Extract the [X, Y] coordinate from the center of the cell holding the provided text.  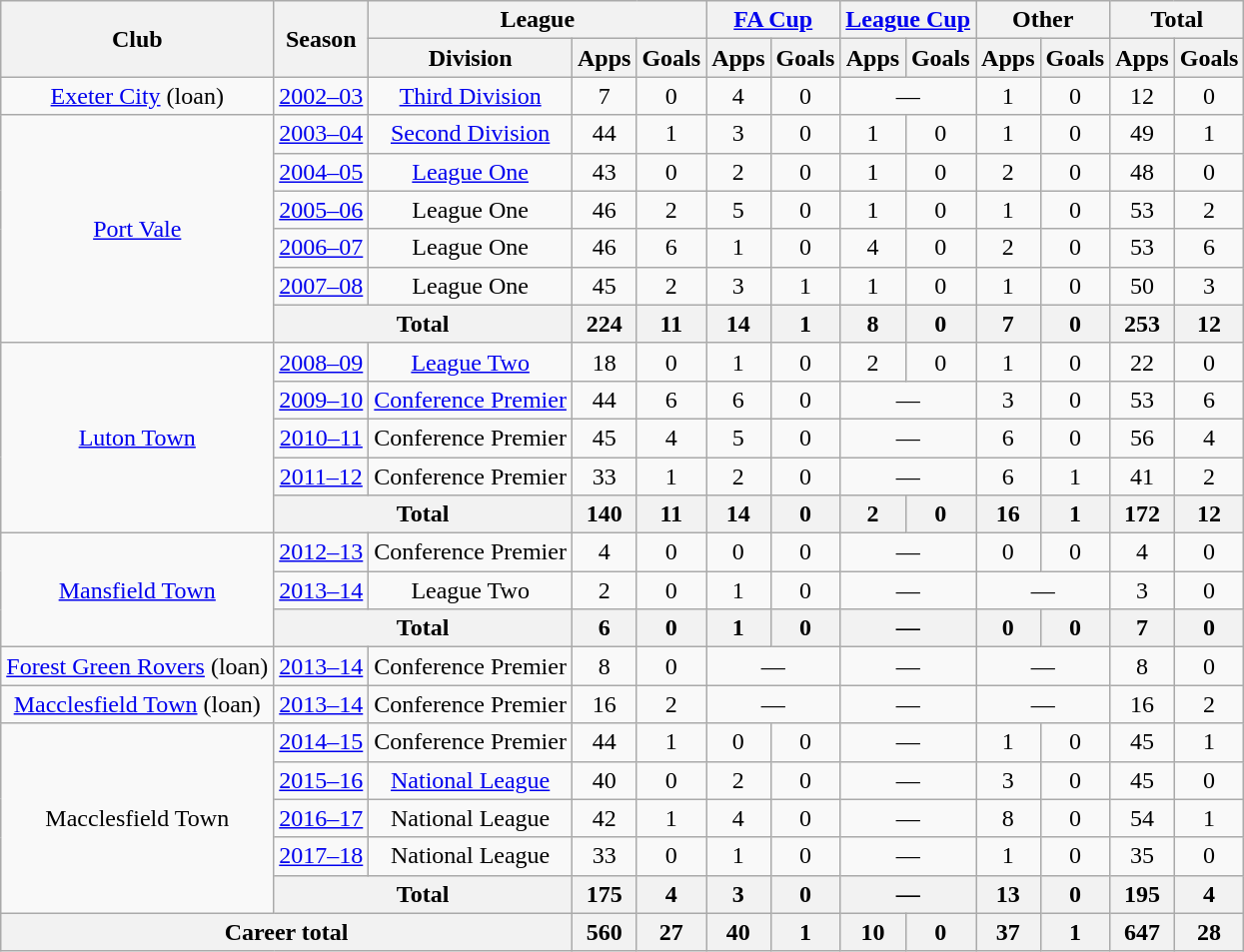
54 [1142, 818]
2003–04 [322, 134]
13 [1008, 894]
28 [1209, 932]
49 [1142, 134]
Second Division [471, 134]
2004–05 [322, 172]
56 [1142, 438]
172 [1142, 514]
2011–12 [322, 476]
2005–06 [322, 210]
Mansfield Town [138, 590]
22 [1142, 362]
175 [604, 894]
27 [671, 932]
Other [1043, 20]
37 [1008, 932]
2006–07 [322, 248]
FA Cup [773, 20]
253 [1142, 324]
647 [1142, 932]
Luton Town [138, 438]
Macclesfield Town [138, 818]
2010–11 [322, 438]
224 [604, 324]
Season [322, 39]
Third Division [471, 96]
2012–13 [322, 552]
195 [1142, 894]
2015–16 [322, 780]
Port Vale [138, 229]
2009–10 [322, 400]
Career total [287, 932]
2014–15 [322, 742]
43 [604, 172]
League [538, 20]
48 [1142, 172]
2002–03 [322, 96]
Forest Green Rovers (loan) [138, 666]
18 [604, 362]
42 [604, 818]
35 [1142, 856]
2008–09 [322, 362]
Division [471, 58]
2016–17 [322, 818]
140 [604, 514]
50 [1142, 286]
Exeter City (loan) [138, 96]
2007–08 [322, 286]
2017–18 [322, 856]
Club [138, 39]
Macclesfield Town (loan) [138, 704]
560 [604, 932]
League Cup [908, 20]
41 [1142, 476]
10 [873, 932]
